Provide the (x, y) coordinate of the cell's center where the given text is located.  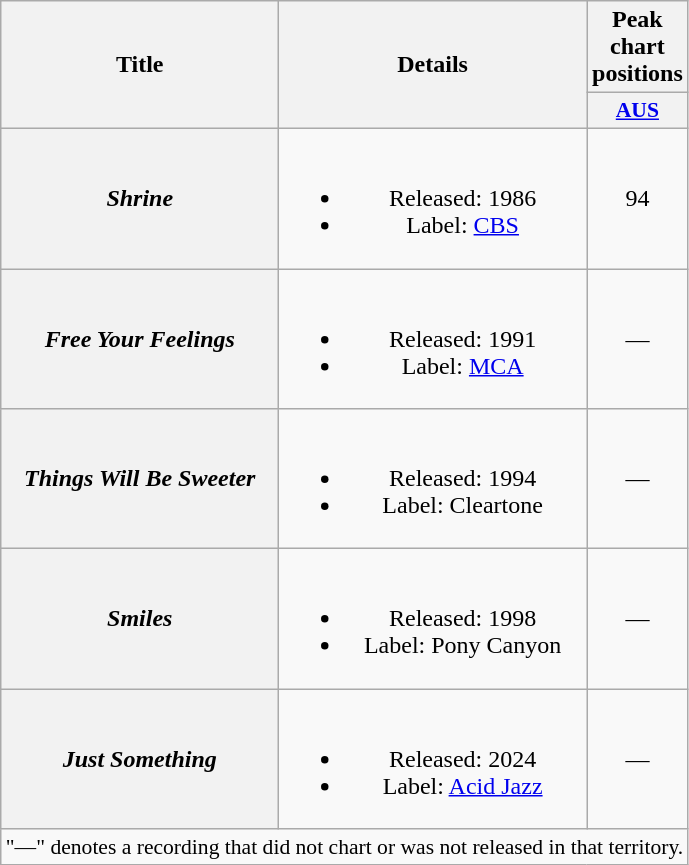
Shrine (140, 198)
94 (637, 198)
Released: 1994Label: Cleartone (433, 479)
Released: 2024Label: Acid Jazz (433, 759)
Details (433, 65)
Peak chart positions (637, 47)
Smiles (140, 619)
Free Your Feelings (140, 338)
Title (140, 65)
"—" denotes a recording that did not chart or was not released in that territory. (345, 847)
Released: 1986Label: CBS (433, 198)
Released: 1998Label: Pony Canyon (433, 619)
Things Will Be Sweeter (140, 479)
Just Something (140, 759)
Released: 1991Label: MCA (433, 338)
AUS (637, 111)
